Find where the given text appears and provide that cell's center as (x, y) coordinate. 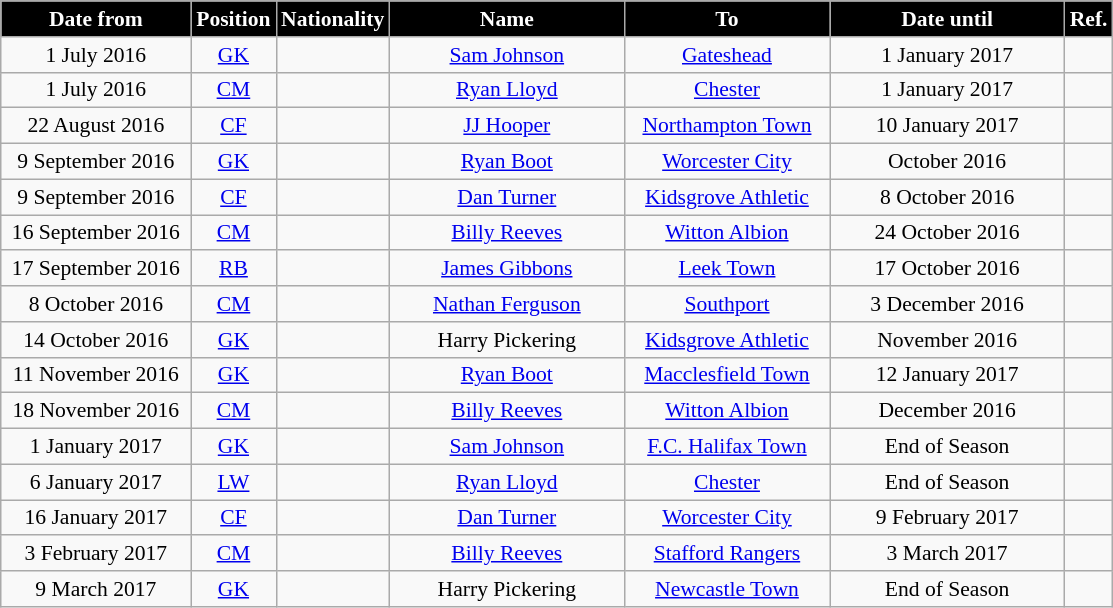
3 March 2017 (948, 554)
10 January 2017 (948, 126)
17 September 2016 (96, 269)
Position (234, 19)
22 August 2016 (96, 126)
Leek Town (726, 269)
October 2016 (948, 162)
11 November 2016 (96, 375)
Nationality (332, 19)
Ref. (1089, 19)
3 February 2017 (96, 554)
17 October 2016 (948, 269)
Date from (96, 19)
Macclesfield Town (726, 375)
16 January 2017 (96, 518)
14 October 2016 (96, 340)
James Gibbons (506, 269)
December 2016 (948, 411)
Gateshead (726, 55)
12 January 2017 (948, 375)
Southport (726, 304)
Nathan Ferguson (506, 304)
To (726, 19)
RB (234, 269)
Name (506, 19)
6 January 2017 (96, 482)
November 2016 (948, 340)
9 March 2017 (96, 589)
24 October 2016 (948, 233)
3 December 2016 (948, 304)
F.C. Halifax Town (726, 447)
16 September 2016 (96, 233)
Stafford Rangers (726, 554)
JJ Hooper (506, 126)
LW (234, 482)
9 February 2017 (948, 518)
Northampton Town (726, 126)
Date until (948, 19)
Newcastle Town (726, 589)
18 November 2016 (96, 411)
